Identify which cell holds the provided text, then report its (X, Y) central coordinate. 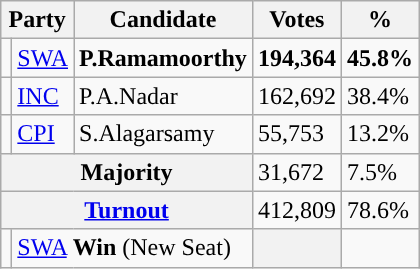
38.4% (380, 96)
P.A.Nadar (164, 96)
412,809 (296, 210)
INC (43, 96)
55,753 (296, 134)
31,672 (296, 172)
SWA (43, 58)
Majority (127, 172)
Votes (296, 20)
S.Alagarsamy (164, 134)
CPI (43, 134)
78.6% (380, 210)
Candidate (164, 20)
SWA Win (New Seat) (132, 248)
194,364 (296, 58)
45.8% (380, 58)
P.Ramamoorthy (164, 58)
13.2% (380, 134)
7.5% (380, 172)
162,692 (296, 96)
Turnout (127, 210)
% (380, 20)
Party (38, 20)
